From the cell containing the given text, extract its center point as (X, Y) coordinate. 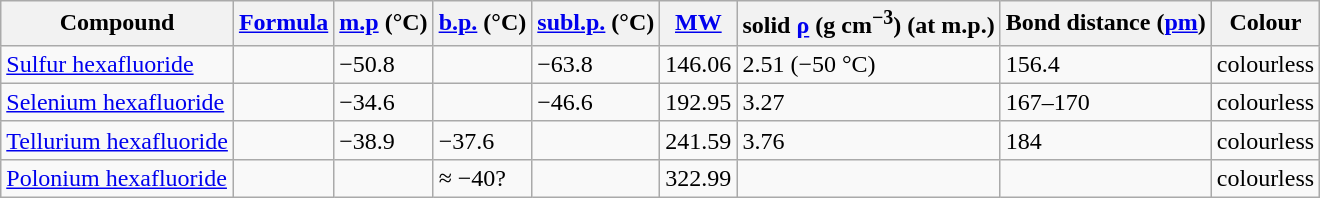
Polonium hexafluoride (118, 178)
192.95 (698, 102)
−50.8 (384, 64)
184 (1106, 140)
Compound (118, 24)
−63.8 (596, 64)
146.06 (698, 64)
Formula (283, 24)
167–170 (1106, 102)
solid ρ (g cm−3) (at m.p.) (868, 24)
b.p. (°C) (482, 24)
2.51 (−50 °C) (868, 64)
Sulfur hexafluoride (118, 64)
−37.6 (482, 140)
3.76 (868, 140)
322.99 (698, 178)
Bond distance (pm) (1106, 24)
Colour (1265, 24)
subl.p. (°C) (596, 24)
Selenium hexafluoride (118, 102)
−46.6 (596, 102)
MW (698, 24)
−38.9 (384, 140)
3.27 (868, 102)
m.p (°C) (384, 24)
Tellurium hexafluoride (118, 140)
241.59 (698, 140)
≈ −40? (482, 178)
156.4 (1106, 64)
−34.6 (384, 102)
